Search for the cell housing the specified text and yield its (x, y) center coordinate. 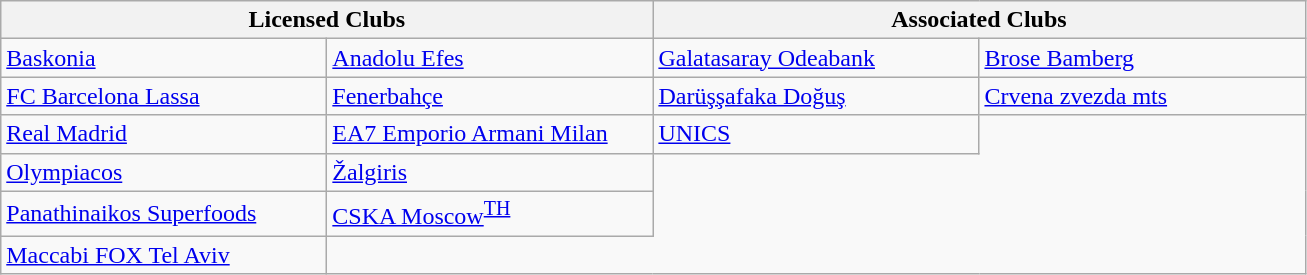
Brose Bamberg (1142, 58)
FC Barcelona Lassa (164, 96)
Panathinaikos Superfoods (164, 214)
EA7 Emporio Armani Milan (490, 134)
Darüşşafaka Doğuş (816, 96)
Baskonia (164, 58)
CSKA MoscowTH (490, 214)
UNICS (816, 134)
Crvena zvezda mts (1142, 96)
Real Madrid (164, 134)
Galatasaray Odeabank (816, 58)
Licensed Clubs (327, 20)
Associated Clubs (979, 20)
Maccabi FOX Tel Aviv (164, 255)
Anadolu Efes (490, 58)
Žalgiris (490, 172)
Fenerbahçe (490, 96)
Olympiacos (164, 172)
